Locate the cell with the specified text and output its [x, y] center coordinate. 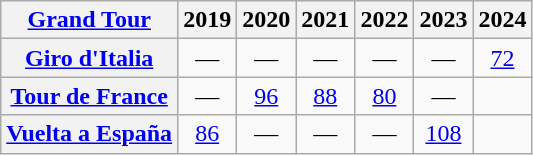
Giro d'Italia [90, 58]
96 [266, 96]
80 [384, 96]
108 [444, 134]
2020 [266, 20]
Vuelta a España [90, 134]
2021 [326, 20]
Grand Tour [90, 20]
2022 [384, 20]
86 [208, 134]
Tour de France [90, 96]
88 [326, 96]
2024 [502, 20]
72 [502, 58]
2023 [444, 20]
2019 [208, 20]
